Locate the cell with the specified text and output its (X, Y) center coordinate. 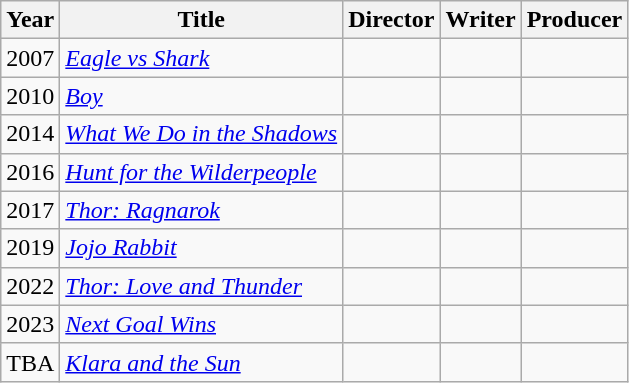
2017 (30, 210)
2023 (30, 324)
2016 (30, 172)
Boy (202, 96)
Director (392, 20)
Year (30, 20)
Writer (480, 20)
Thor: Love and Thunder (202, 286)
2014 (30, 134)
Producer (574, 20)
What We Do in the Shadows (202, 134)
Next Goal Wins (202, 324)
Thor: Ragnarok (202, 210)
2022 (30, 286)
Hunt for the Wilderpeople (202, 172)
Title (202, 20)
TBA (30, 362)
2007 (30, 58)
Eagle vs Shark (202, 58)
Klara and the Sun (202, 362)
2010 (30, 96)
2019 (30, 248)
Jojo Rabbit (202, 248)
